Scan for the cell matching the given text and deliver its (x, y) coordinate at center. 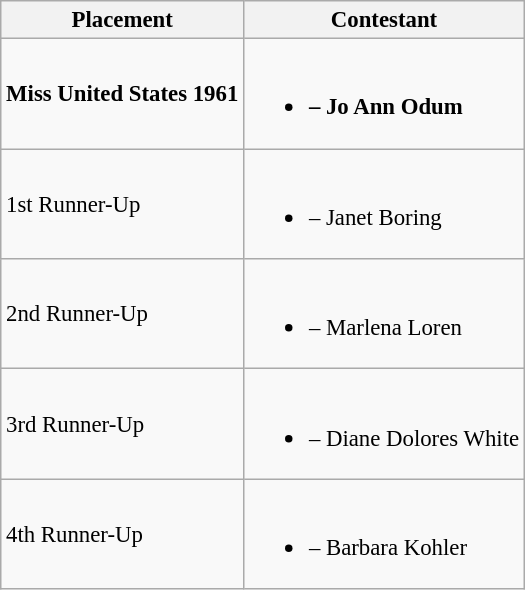
– Diane Dolores White (384, 424)
– Barbara Kohler (384, 534)
– Janet Boring (384, 204)
Miss United States 1961 (122, 94)
1st Runner-Up (122, 204)
4th Runner-Up (122, 534)
– Marlena Loren (384, 314)
Contestant (384, 20)
Placement (122, 20)
– Jo Ann Odum (384, 94)
3rd Runner-Up (122, 424)
2nd Runner-Up (122, 314)
